Search for the cell housing the specified text and yield its (x, y) center coordinate. 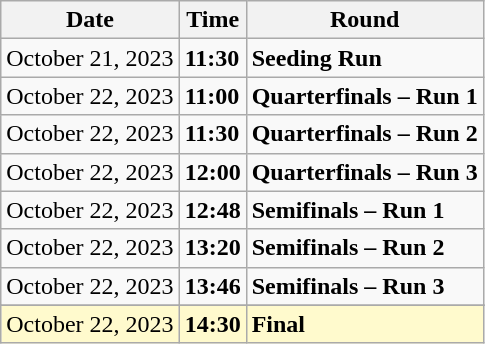
Semifinals – Run 1 (364, 210)
Time (212, 20)
12:00 (212, 172)
14:30 (212, 324)
Seeding Run (364, 58)
Round (364, 20)
11:00 (212, 96)
Date (90, 20)
October 21, 2023 (90, 58)
13:46 (212, 286)
12:48 (212, 210)
Quarterfinals – Run 2 (364, 134)
Quarterfinals – Run 3 (364, 172)
Final (364, 324)
13:20 (212, 248)
Semifinals – Run 3 (364, 286)
Quarterfinals – Run 1 (364, 96)
Semifinals – Run 2 (364, 248)
